Determine the [x, y] coordinate at the center of the cell enclosing the given text.  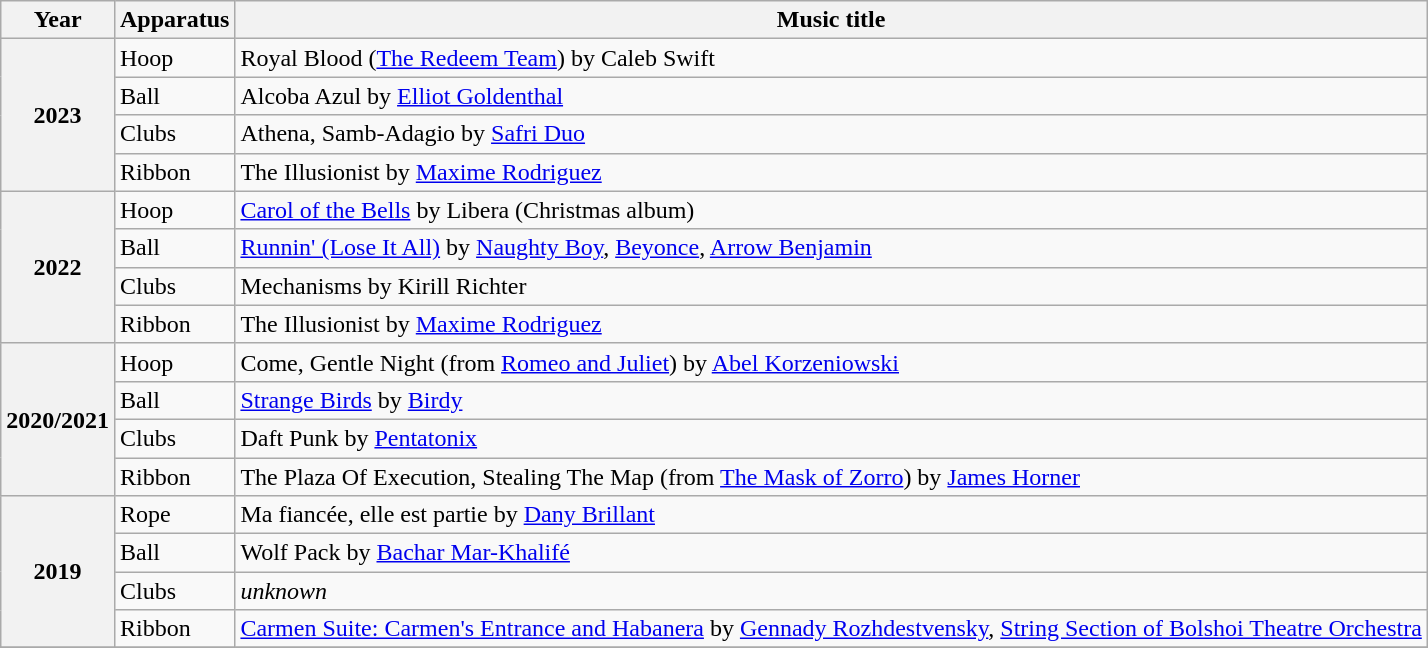
unknown [831, 591]
Mechanisms by Kirill Richter [831, 286]
2020/2021 [58, 419]
2022 [58, 267]
Carol of the Bells by Libera (Christmas album) [831, 210]
Strange Birds by Birdy [831, 400]
The Plaza Of Execution, Stealing The Map (from The Mask of Zorro) by James Horner [831, 477]
Come, Gentle Night (from Romeo and Juliet) by Abel Korzeniowski [831, 362]
Apparatus [174, 20]
Ma fiancée, elle est partie by Dany Brillant [831, 515]
2019 [58, 572]
Royal Blood (The Redeem Team) by Caleb Swift [831, 58]
Athena, Samb-Adagio by Safri Duo [831, 134]
Carmen Suite: Carmen's Entrance and Habanera by Gennady Rozhdestvensky, String Section of Bolshoi Theatre Orchestra [831, 629]
Rope [174, 515]
Music title [831, 20]
2023 [58, 115]
Alcoba Azul by Elliot Goldenthal [831, 96]
Runnin' (Lose It All) by Naughty Boy, Beyonce, Arrow Benjamin [831, 248]
Year [58, 20]
Wolf Pack by Bachar Mar-Khalifé [831, 553]
Daft Punk by Pentatonix [831, 438]
